Return the [x, y] coordinate for the center point of the cell that contains the specified text.  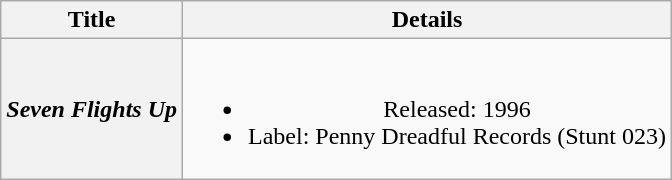
Seven Flights Up [92, 109]
Details [428, 20]
Released: 1996Label: Penny Dreadful Records (Stunt 023) [428, 109]
Title [92, 20]
